Search for the cell housing the specified text and yield its (x, y) center coordinate. 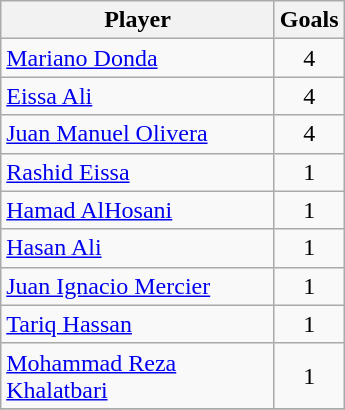
Hasan Ali (138, 248)
Rashid Eissa (138, 172)
Player (138, 20)
Juan Ignacio Mercier (138, 286)
Tariq Hassan (138, 324)
Eissa Ali (138, 96)
Juan Manuel Olivera (138, 134)
Hamad AlHosani (138, 210)
Mohammad Reza Khalatbari (138, 376)
Goals (309, 20)
Mariano Donda (138, 58)
